Capture the cell that displays the provided text and extract its [X, Y] central coordinate. 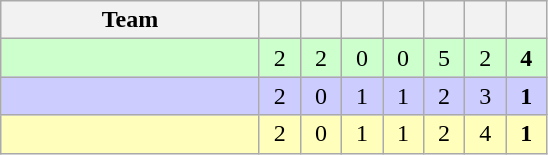
5 [444, 58]
3 [486, 96]
Team [130, 20]
